Provide the (x, y) coordinate of the cell's center where the given text is located.  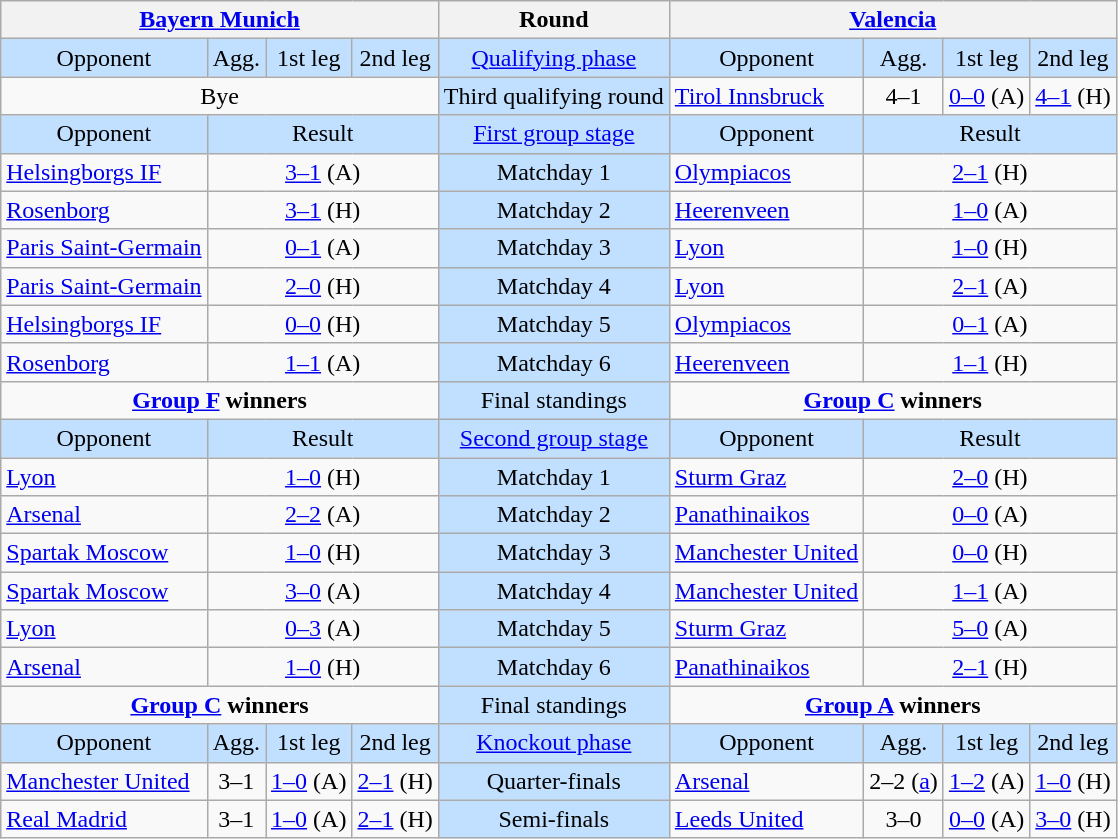
Quarter-finals (554, 781)
Real Madrid (104, 819)
5–0 (A) (990, 629)
0–3 (A) (322, 629)
2–2 (A) (322, 515)
Qualifying phase (554, 58)
3–1 (H) (322, 210)
First group stage (554, 134)
1–2 (A) (986, 781)
Valencia (892, 20)
2–1 (A) (990, 286)
Semi-finals (554, 819)
4–1 (H) (1073, 96)
Round (554, 20)
2–2 (a) (904, 781)
Second group stage (554, 438)
Tirol Innsbruck (766, 96)
3–0 (904, 819)
Group F winners (220, 400)
3–0 (H) (1073, 819)
Knockout phase (554, 743)
1–1 (H) (990, 362)
Bye (220, 96)
3–1 (A) (322, 172)
Bayern Munich (220, 20)
Leeds United (766, 819)
3–0 (A) (322, 591)
Group A winners (892, 705)
4–1 (904, 96)
Third qualifying round (554, 96)
